For the text-containing cell, return its midpoint in [x, y] coordinate format. 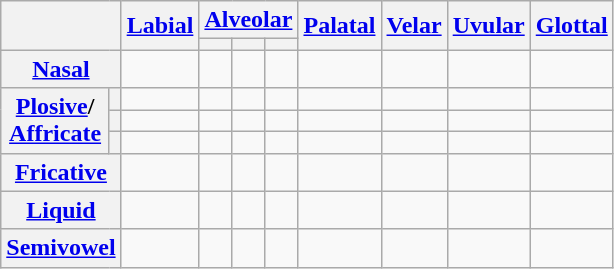
Velar [414, 26]
Glottal [572, 26]
Alveolar [248, 20]
Liquid [61, 210]
Uvular [488, 26]
Fricative [61, 172]
Semivowel [61, 248]
Labial [160, 26]
Plosive/Affricate [56, 120]
Palatal [340, 26]
Nasal [61, 69]
